Pinpoint the cell where the given text exists, returning its (X, Y) midpoint coordinate. 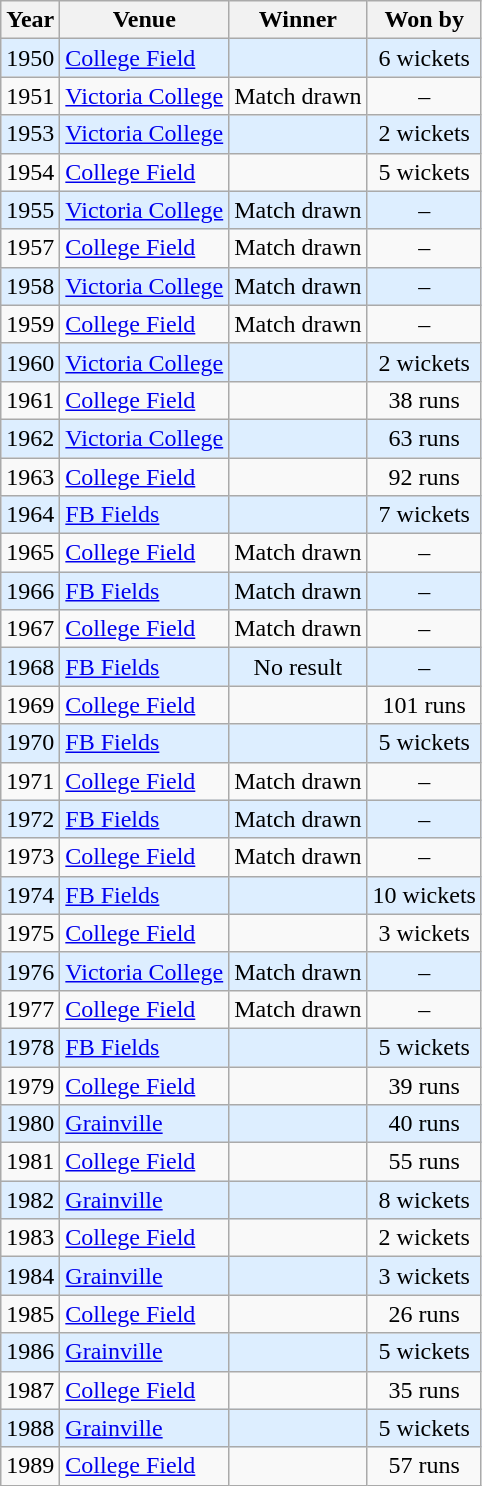
1960 (30, 362)
Venue (144, 20)
1965 (30, 553)
1970 (30, 743)
1958 (30, 286)
1974 (30, 895)
1988 (30, 1428)
1951 (30, 96)
1950 (30, 58)
57 runs (424, 1466)
1987 (30, 1390)
1969 (30, 705)
1984 (30, 1276)
Won by (424, 20)
1966 (30, 591)
1954 (30, 172)
1967 (30, 629)
1955 (30, 210)
55 runs (424, 1162)
No result (298, 667)
35 runs (424, 1390)
40 runs (424, 1124)
1953 (30, 134)
1989 (30, 1466)
1968 (30, 667)
1959 (30, 324)
39 runs (424, 1085)
1961 (30, 400)
92 runs (424, 477)
Winner (298, 20)
10 wickets (424, 895)
6 wickets (424, 58)
1975 (30, 933)
7 wickets (424, 515)
1981 (30, 1162)
1985 (30, 1314)
1963 (30, 477)
Year (30, 20)
1982 (30, 1200)
38 runs (424, 400)
1957 (30, 248)
1978 (30, 1047)
1973 (30, 857)
1979 (30, 1085)
1971 (30, 781)
1964 (30, 515)
8 wickets (424, 1200)
1962 (30, 438)
1980 (30, 1124)
1976 (30, 971)
101 runs (424, 705)
1986 (30, 1352)
1983 (30, 1238)
1972 (30, 819)
63 runs (424, 438)
26 runs (424, 1314)
1977 (30, 1009)
